Detect which cell encompasses the target text, then output its (x, y) center coordinate. 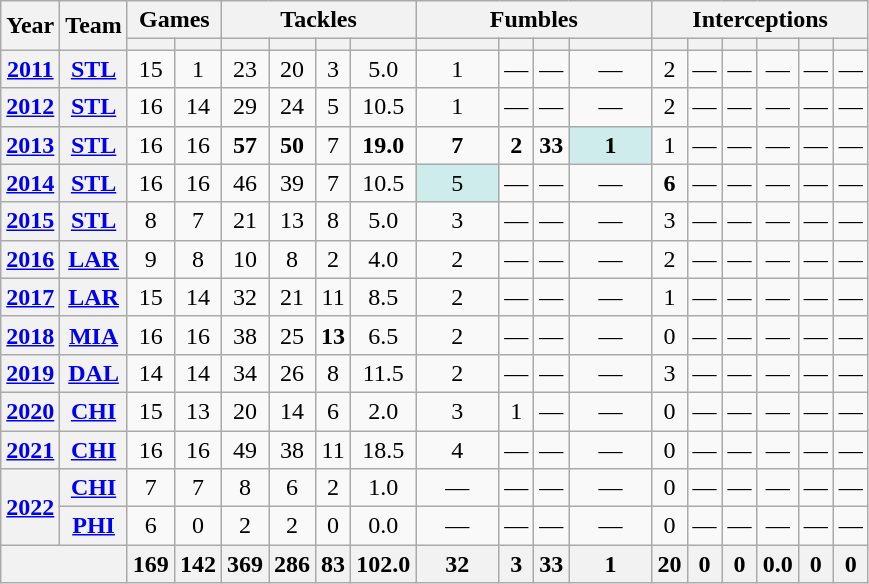
Fumbles (534, 20)
2018 (30, 335)
10 (244, 259)
83 (334, 564)
25 (292, 335)
102.0 (384, 564)
8.5 (384, 297)
6.5 (384, 335)
Team (94, 26)
26 (292, 373)
18.5 (384, 449)
50 (292, 145)
4.0 (384, 259)
2017 (30, 297)
34 (244, 373)
Tackles (318, 20)
PHI (94, 526)
2011 (30, 69)
2012 (30, 107)
2022 (30, 507)
MIA (94, 335)
286 (292, 564)
9 (150, 259)
2.0 (384, 411)
2016 (30, 259)
Year (30, 26)
Games (174, 20)
39 (292, 183)
2021 (30, 449)
23 (244, 69)
24 (292, 107)
46 (244, 183)
2020 (30, 411)
11.5 (384, 373)
2014 (30, 183)
2019 (30, 373)
29 (244, 107)
19.0 (384, 145)
Interceptions (760, 20)
142 (198, 564)
1.0 (384, 488)
169 (150, 564)
49 (244, 449)
57 (244, 145)
369 (244, 564)
DAL (94, 373)
2013 (30, 145)
4 (458, 449)
2015 (30, 221)
